Detect which cell encompasses the target text, then output its [x, y] center coordinate. 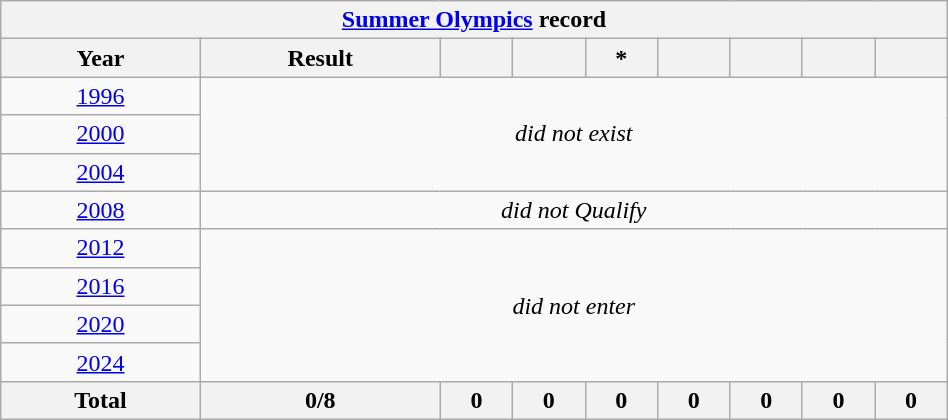
2016 [101, 286]
2008 [101, 210]
2004 [101, 172]
0/8 [320, 400]
did not enter [574, 305]
Total [101, 400]
* [621, 58]
2000 [101, 134]
2020 [101, 324]
2012 [101, 248]
did not Qualify [574, 210]
1996 [101, 96]
Summer Olympics record [474, 20]
Year [101, 58]
2024 [101, 362]
Result [320, 58]
did not exist [574, 134]
